Scan for the cell matching the given text and deliver its (x, y) coordinate at center. 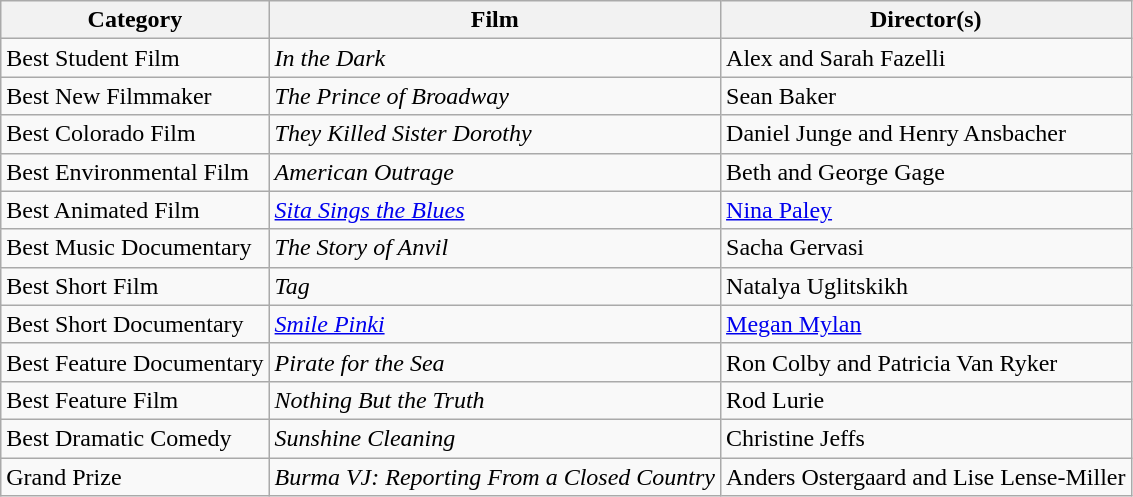
Smile Pinki (494, 324)
Category (135, 20)
In the Dark (494, 58)
Rod Lurie (926, 400)
Burma VJ: Reporting From a Closed Country (494, 477)
Best Dramatic Comedy (135, 438)
Alex and Sarah Fazelli (926, 58)
Best New Filmmaker (135, 96)
Ron Colby and Patricia Van Ryker (926, 362)
American Outrage (494, 172)
Best Music Documentary (135, 248)
Christine Jeffs (926, 438)
Nothing But the Truth (494, 400)
Best Colorado Film (135, 134)
Anders Ostergaard and Lise Lense-Miller (926, 477)
Nina Paley (926, 210)
Best Short Film (135, 286)
The Prince of Broadway (494, 96)
Director(s) (926, 20)
Sunshine Cleaning (494, 438)
Best Feature Documentary (135, 362)
Best Student Film (135, 58)
Best Environmental Film (135, 172)
Sean Baker (926, 96)
The Story of Anvil (494, 248)
Natalya Uglitskikh (926, 286)
Daniel Junge and Henry Ansbacher (926, 134)
Megan Mylan (926, 324)
Pirate for the Sea (494, 362)
Film (494, 20)
Best Short Documentary (135, 324)
Tag (494, 286)
Best Feature Film (135, 400)
Sita Sings the Blues (494, 210)
Beth and George Gage (926, 172)
They Killed Sister Dorothy (494, 134)
Best Animated Film (135, 210)
Grand Prize (135, 477)
Sacha Gervasi (926, 248)
